Identify which cell holds the provided text, then report its (X, Y) central coordinate. 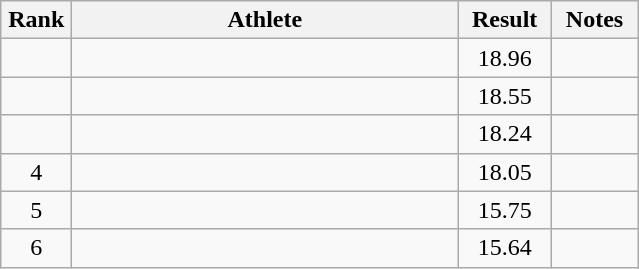
Result (505, 20)
18.96 (505, 58)
18.55 (505, 96)
Rank (36, 20)
15.64 (505, 248)
Notes (594, 20)
6 (36, 248)
4 (36, 172)
18.05 (505, 172)
18.24 (505, 134)
15.75 (505, 210)
Athlete (265, 20)
5 (36, 210)
